Return the [X, Y] coordinate for the center point of the cell that contains the specified text.  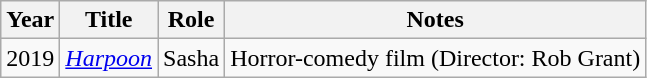
Horror-comedy film (Director: Rob Grant) [436, 58]
Sasha [192, 58]
Notes [436, 20]
Role [192, 20]
Harpoon [109, 58]
2019 [30, 58]
Year [30, 20]
Title [109, 20]
